Scan for the cell matching the given text and deliver its (X, Y) coordinate at center. 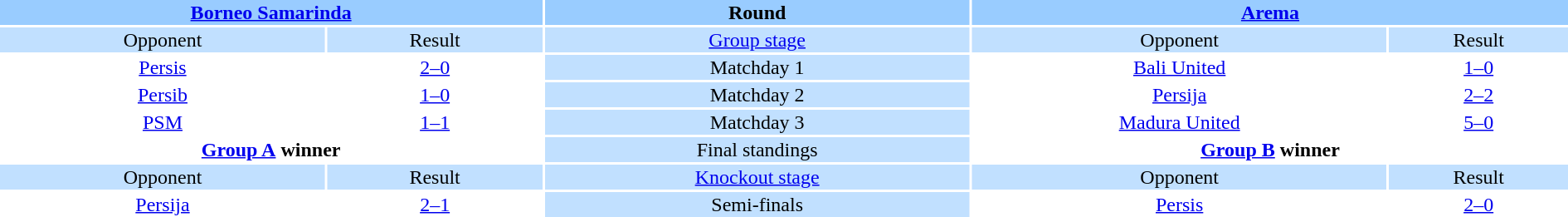
2–1 (435, 205)
2–2 (1478, 95)
Semi-finals (757, 205)
PSM (163, 122)
Madura United (1180, 122)
Matchday 2 (757, 95)
Group B winner (1270, 150)
Final standings (757, 150)
Matchday 3 (757, 122)
Borneo Samarinda (270, 12)
Knockout stage (757, 177)
Round (757, 12)
Bali United (1180, 67)
1–1 (435, 122)
Group stage (757, 40)
Persib (163, 95)
Arema (1270, 12)
Group A winner (270, 150)
5–0 (1478, 122)
Matchday 1 (757, 67)
